From the cell containing the given text, extract its center point as [x, y] coordinate. 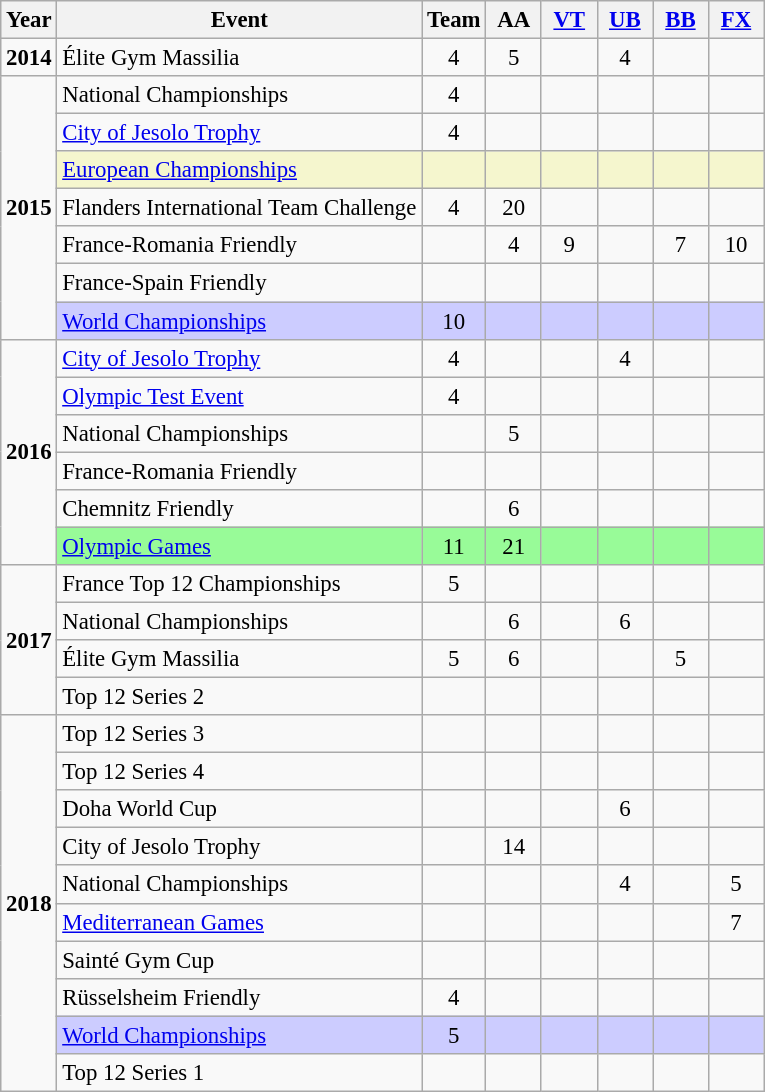
European Championships [240, 170]
Chemnitz Friendly [240, 509]
Rüsselsheim Friendly [240, 997]
20 [514, 208]
AA [514, 20]
21 [514, 546]
2017 [29, 640]
BB [681, 20]
2016 [29, 452]
14 [514, 847]
UB [625, 20]
Olympic Games [240, 546]
France-Spain Friendly [240, 283]
9 [569, 245]
VT [569, 20]
2018 [29, 903]
2014 [29, 58]
France Top 12 Championships [240, 584]
Top 12 Series 3 [240, 734]
Top 12 Series 2 [240, 697]
Mediterranean Games [240, 922]
Olympic Test Event [240, 396]
2015 [29, 208]
Sainté Gym Cup [240, 960]
Event [240, 20]
11 [454, 546]
Top 12 Series 4 [240, 772]
Top 12 Series 1 [240, 1073]
FX [736, 20]
Year [29, 20]
Doha World Cup [240, 809]
Flanders International Team Challenge [240, 208]
Team [454, 20]
